Locate the cell with the specified text and output its (x, y) center coordinate. 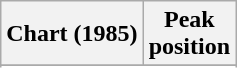
Peakposition (189, 34)
Chart (1985) (72, 34)
